Locate the cell with the specified text and output its (x, y) center coordinate. 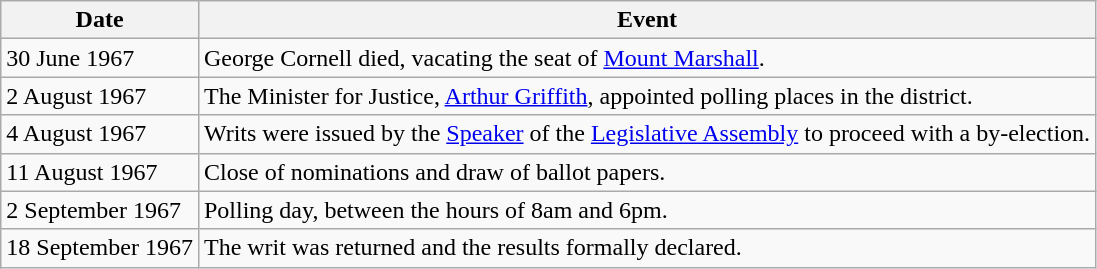
Polling day, between the hours of 8am and 6pm. (646, 210)
18 September 1967 (100, 248)
Writs were issued by the Speaker of the Legislative Assembly to proceed with a by-election. (646, 134)
The writ was returned and the results formally declared. (646, 248)
The Minister for Justice, Arthur Griffith, appointed polling places in the district. (646, 96)
30 June 1967 (100, 58)
11 August 1967 (100, 172)
4 August 1967 (100, 134)
George Cornell died, vacating the seat of Mount Marshall. (646, 58)
2 September 1967 (100, 210)
2 August 1967 (100, 96)
Event (646, 20)
Close of nominations and draw of ballot papers. (646, 172)
Date (100, 20)
